Extract the [x, y] coordinate from the center of the cell holding the provided text.  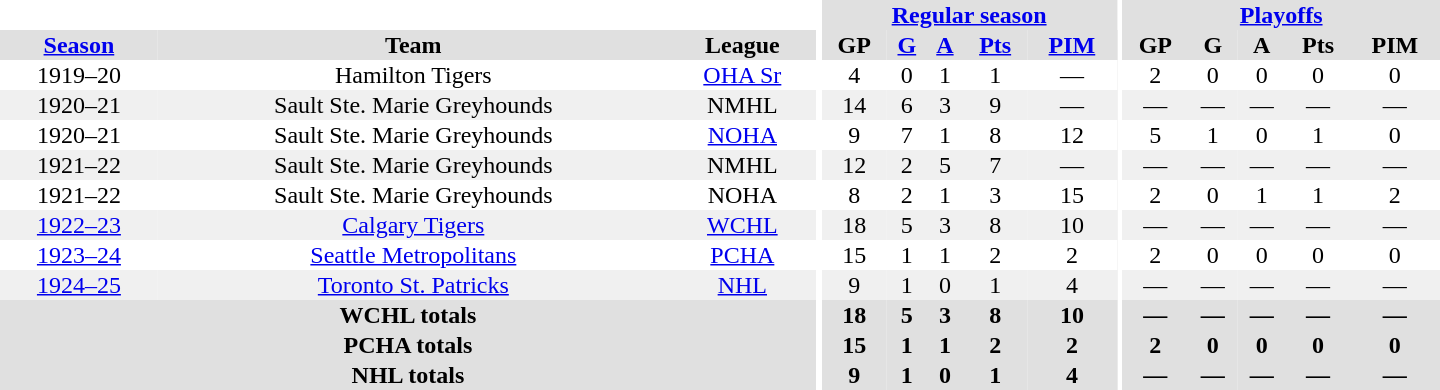
14 [854, 105]
6 [906, 105]
Toronto St. Patricks [414, 285]
Hamilton Tigers [414, 75]
Playoffs [1281, 15]
OHA Sr [742, 75]
WCHL totals [408, 315]
WCHL [742, 225]
Team [414, 45]
PCHA [742, 255]
1924–25 [79, 285]
PCHA totals [408, 345]
Calgary Tigers [414, 225]
1919–20 [79, 75]
Seattle Metropolitans [414, 255]
Regular season [969, 15]
NHL [742, 285]
NHL totals [408, 375]
Season [79, 45]
League [742, 45]
1923–24 [79, 255]
1922–23 [79, 225]
